Find where the given text appears and provide that cell's center as [x, y] coordinate. 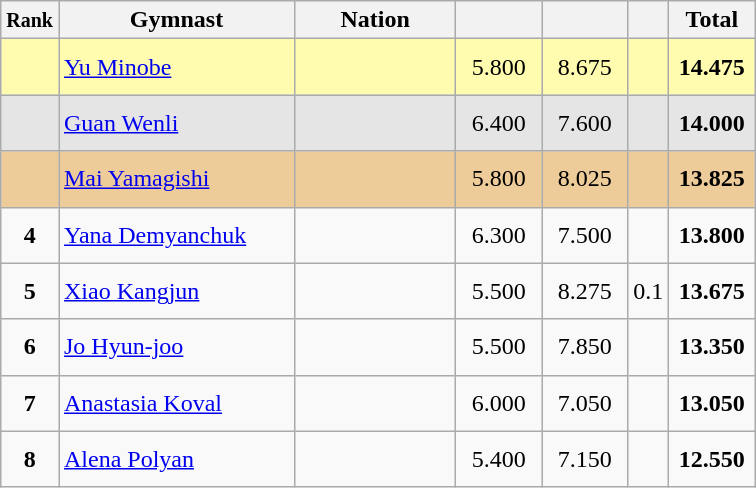
Yana Demyanchuk [176, 235]
8.275 [585, 291]
13.675 [712, 291]
Gymnast [176, 20]
14.475 [712, 67]
6.000 [499, 403]
Total [712, 20]
13.350 [712, 347]
6.300 [499, 235]
14.000 [712, 123]
4 [30, 235]
7 [30, 403]
Nation [376, 20]
5 [30, 291]
Guan Wenli [176, 123]
13.800 [712, 235]
7.850 [585, 347]
Xiao Kangjun [176, 291]
13.050 [712, 403]
8.025 [585, 179]
Rank [30, 20]
7.500 [585, 235]
7.600 [585, 123]
8 [30, 459]
6.400 [499, 123]
Anastasia Koval [176, 403]
Mai Yamagishi [176, 179]
13.825 [712, 179]
6 [30, 347]
0.1 [648, 291]
12.550 [712, 459]
7.150 [585, 459]
Alena Polyan [176, 459]
8.675 [585, 67]
Yu Minobe [176, 67]
7.050 [585, 403]
5.400 [499, 459]
Jo Hyun-joo [176, 347]
